Determine the [x, y] coordinate at the center of the cell enclosing the given text.  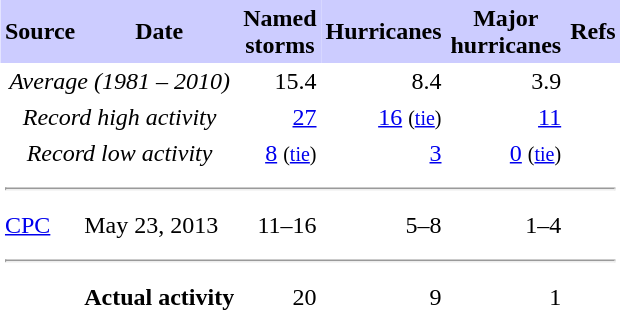
May 23, 2013 [160, 225]
27 [280, 117]
3.9 [506, 81]
8 (tie) [280, 153]
15.4 [280, 81]
Record low activity [119, 153]
Majorhurricanes [506, 32]
11 [506, 117]
5–8 [384, 225]
Date [160, 32]
Refs [593, 32]
Hurricanes [384, 32]
0 (tie) [506, 153]
3 [384, 153]
Average (1981 – 2010) [119, 81]
8.4 [384, 81]
Namedstorms [280, 32]
Source [40, 32]
Record high activity [119, 117]
1–4 [506, 225]
CPC [40, 225]
16 (tie) [384, 117]
11–16 [280, 225]
